Provide the [x, y] coordinate of the cell's center where the given text is located.  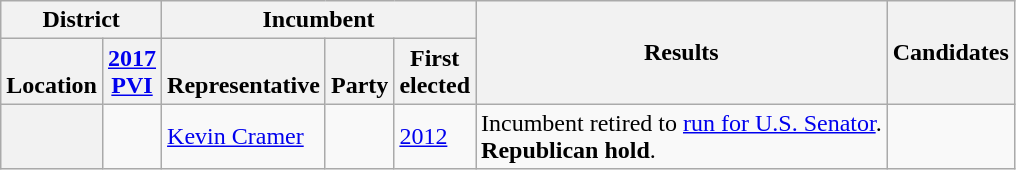
Results [682, 52]
Kevin Cramer [244, 136]
Firstelected [435, 72]
2017PVI [132, 72]
Representative [244, 72]
Party [359, 72]
Location [52, 72]
Incumbent retired to run for U.S. Senator.Republican hold. [682, 136]
Candidates [950, 52]
District [82, 20]
Incumbent [319, 20]
2012 [435, 136]
